Return the [X, Y] coordinate for the center point of the cell that contains the specified text.  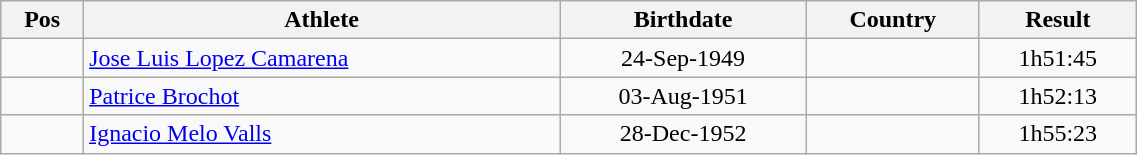
Result [1058, 20]
Pos [42, 20]
1h52:13 [1058, 96]
Jose Luis Lopez Camarena [322, 58]
24-Sep-1949 [684, 58]
03-Aug-1951 [684, 96]
1h51:45 [1058, 58]
Ignacio Melo Valls [322, 134]
28-Dec-1952 [684, 134]
Country [893, 20]
Patrice Brochot [322, 96]
Athlete [322, 20]
Birthdate [684, 20]
1h55:23 [1058, 134]
